From the cell containing the given text, extract its center point as [X, Y] coordinate. 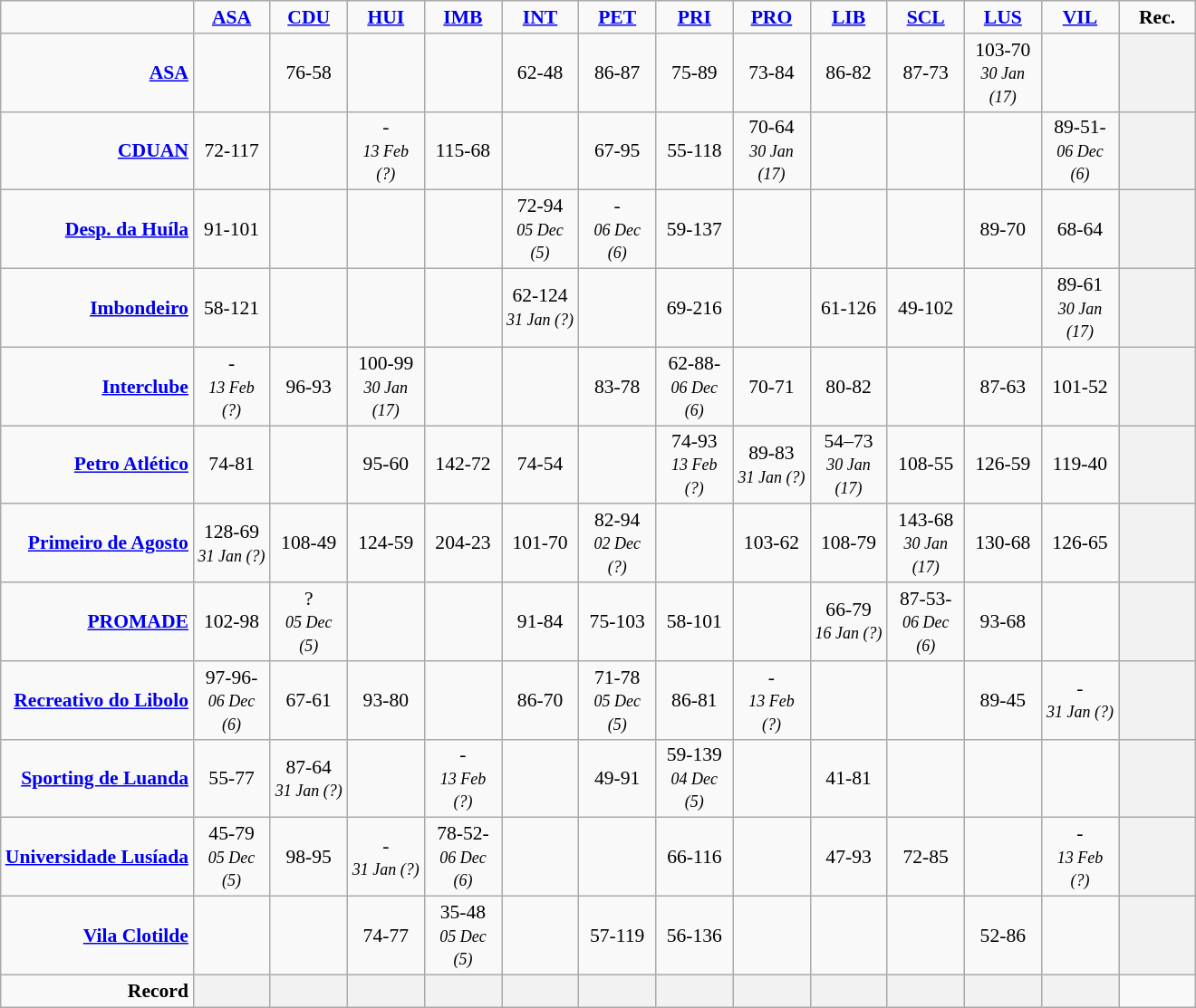
52-86 [1002, 936]
Universidade Lusíada [97, 857]
96-93 [308, 386]
CDU [308, 17]
62-48 [540, 72]
115-68 [462, 150]
89-8331 Jan (?) [772, 466]
97-96-06 Dec (6) [232, 701]
Imbondeiro [97, 308]
74-77 [386, 936]
86-82 [848, 72]
130-68 [1002, 543]
108-79 [848, 543]
LUS [1002, 17]
82-9402 Dec (?) [618, 543]
74-81 [232, 466]
Interclube [97, 386]
72-85 [926, 857]
124-59 [386, 543]
86-81 [694, 701]
49-102 [926, 308]
98-95 [308, 857]
70-71 [772, 386]
66-7916 Jan (?) [848, 621]
68-64 [1080, 230]
49-91 [618, 779]
126-59 [1002, 466]
55-77 [232, 779]
62-12431 Jan (?) [540, 308]
45-7905 Dec (5) [232, 857]
58-121 [232, 308]
80-82 [848, 386]
87-63 [1002, 386]
87-53-06 Dec (6) [926, 621]
103-62 [772, 543]
66-116 [694, 857]
INT [540, 17]
Desp. da Huíla [97, 230]
89-51-06 Dec (6) [1080, 150]
Record [97, 991]
83-78 [618, 386]
126-65 [1080, 543]
Vila Clotilde [97, 936]
108-55 [926, 466]
56-136 [694, 936]
67-95 [618, 150]
74-54 [540, 466]
100-9930 Jan (17) [386, 386]
55-118 [694, 150]
75-103 [618, 621]
86-70 [540, 701]
-06 Dec (6) [618, 230]
87-73 [926, 72]
103-7030 Jan (17) [1002, 72]
142-72 [462, 466]
61-126 [848, 308]
76-58 [308, 72]
Sporting de Luanda [97, 779]
Rec. [1156, 17]
SCL [926, 17]
101-52 [1080, 386]
75-89 [694, 72]
?05 Dec (5) [308, 621]
62-88-06 Dec (6) [694, 386]
58-101 [694, 621]
54–7330 Jan (17) [848, 466]
78-52-06 Dec (6) [462, 857]
PET [618, 17]
69-216 [694, 308]
87-6431 Jan (?) [308, 779]
204-23 [462, 543]
HUI [386, 17]
59-13904 Dec (5) [694, 779]
Petro Atlético [97, 466]
73-84 [772, 72]
74-9313 Feb (?) [694, 466]
59-137 [694, 230]
128-6931 Jan (?) [232, 543]
91-84 [540, 621]
101-70 [540, 543]
41-81 [848, 779]
71-7805 Dec (5) [618, 701]
PRI [694, 17]
89-45 [1002, 701]
LIB [848, 17]
Recreativo do Libolo [97, 701]
67-61 [308, 701]
91-101 [232, 230]
Primeiro de Agosto [97, 543]
93-80 [386, 701]
102-98 [232, 621]
119-40 [1080, 466]
86-87 [618, 72]
72-117 [232, 150]
143-6830 Jan (17) [926, 543]
PROMADE [97, 621]
PRO [772, 17]
93-68 [1002, 621]
47-93 [848, 857]
95-60 [386, 466]
89-6130 Jan (17) [1080, 308]
CDUAN [97, 150]
VIL [1080, 17]
108-49 [308, 543]
70-6430 Jan (17) [772, 150]
89-70 [1002, 230]
57-119 [618, 936]
72-9405 Dec (5) [540, 230]
35-4805 Dec (5) [462, 936]
IMB [462, 17]
